Provide the [x, y] coordinate of the cell's center where the given text is located.  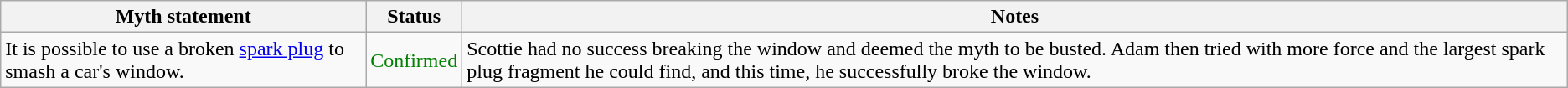
Confirmed [414, 60]
It is possible to use a broken spark plug to smash a car's window. [183, 60]
Status [414, 17]
Notes [1015, 17]
Myth statement [183, 17]
